Capture the cell that displays the provided text and extract its [X, Y] central coordinate. 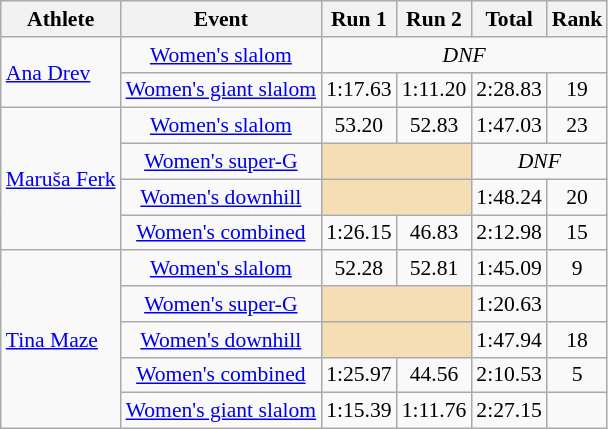
2:12.98 [508, 233]
Total [508, 19]
15 [578, 233]
53.20 [358, 126]
46.83 [434, 233]
2:10.53 [508, 375]
18 [578, 340]
1:26.15 [358, 233]
Maruša Ferk [61, 179]
2:28.83 [508, 90]
1:11.20 [434, 90]
1:25.97 [358, 375]
2:27.15 [508, 411]
Athlete [61, 19]
1:20.63 [508, 304]
52.28 [358, 269]
1:47.94 [508, 340]
52.83 [434, 126]
20 [578, 197]
1:17.63 [358, 90]
5 [578, 375]
1:11.76 [434, 411]
44.56 [434, 375]
52.81 [434, 269]
1:45.09 [508, 269]
23 [578, 126]
1:48.24 [508, 197]
1:15.39 [358, 411]
9 [578, 269]
Tina Maze [61, 340]
Run 2 [434, 19]
Ana Drev [61, 72]
Run 1 [358, 19]
Rank [578, 19]
19 [578, 90]
Event [222, 19]
1:47.03 [508, 126]
